Extract the [X, Y] coordinate from the center of the cell holding the provided text.  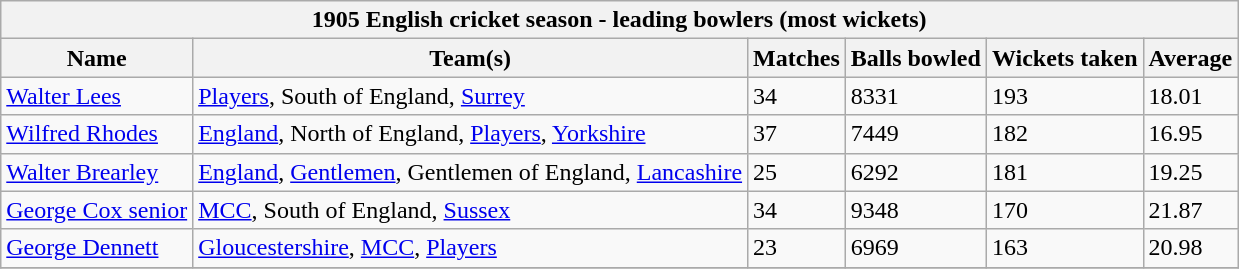
George Cox senior [97, 210]
181 [1064, 172]
193 [1064, 96]
George Dennett [97, 248]
England, North of England, Players, Yorkshire [470, 134]
Wilfred Rhodes [97, 134]
Gloucestershire, MCC, Players [470, 248]
Walter Brearley [97, 172]
Balls bowled [916, 58]
Name [97, 58]
25 [797, 172]
8331 [916, 96]
7449 [916, 134]
MCC, South of England, Sussex [470, 210]
Walter Lees [97, 96]
37 [797, 134]
9348 [916, 210]
Matches [797, 58]
6292 [916, 172]
163 [1064, 248]
21.87 [1190, 210]
18.01 [1190, 96]
Team(s) [470, 58]
England, Gentlemen, Gentlemen of England, Lancashire [470, 172]
Players, South of England, Surrey [470, 96]
Wickets taken [1064, 58]
23 [797, 248]
19.25 [1190, 172]
20.98 [1190, 248]
170 [1064, 210]
182 [1064, 134]
16.95 [1190, 134]
1905 English cricket season - leading bowlers (most wickets) [620, 20]
Average [1190, 58]
6969 [916, 248]
